Provide the (x, y) coordinate of the cell's center where the given text is located.  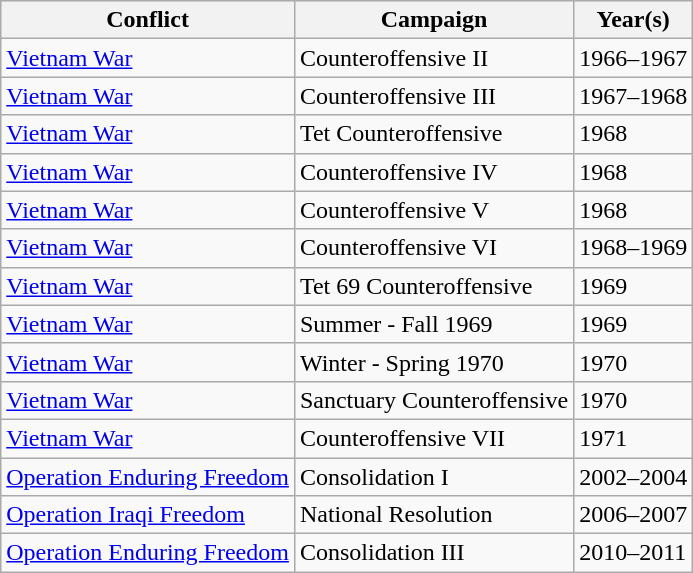
1968–1969 (634, 248)
2006–2007 (634, 515)
Counteroffensive III (434, 96)
1967–1968 (634, 96)
Tet Counteroffensive (434, 134)
Year(s) (634, 20)
1966–1967 (634, 58)
1971 (634, 438)
Winter - Spring 1970 (434, 362)
Tet 69 Counteroffensive (434, 286)
Counteroffensive IV (434, 172)
Counteroffensive II (434, 58)
2002–2004 (634, 477)
National Resolution (434, 515)
Conflict (148, 20)
Counteroffensive VI (434, 248)
Operation Iraqi Freedom (148, 515)
Counteroffensive V (434, 210)
2010–2011 (634, 553)
Sanctuary Counteroffensive (434, 400)
Campaign (434, 20)
Consolidation III (434, 553)
Summer - Fall 1969 (434, 324)
Consolidation I (434, 477)
Counteroffensive VII (434, 438)
